Pinpoint the cell where the given text exists, returning its [X, Y] midpoint coordinate. 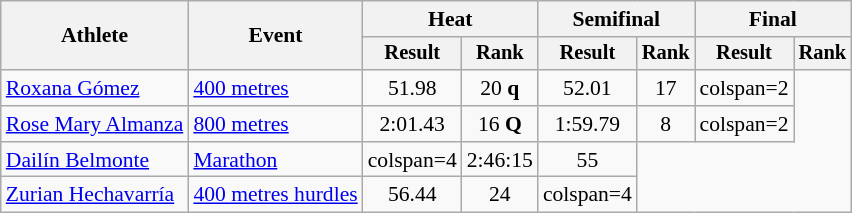
Final [772, 19]
1:59.79 [588, 124]
400 metres [275, 88]
56.44 [412, 195]
400 metres hurdles [275, 195]
Event [275, 36]
16 Q [500, 124]
2:01.43 [412, 124]
8 [666, 124]
17 [666, 88]
Dailín Belmonte [95, 160]
Semifinal [616, 19]
51.98 [412, 88]
Athlete [95, 36]
24 [500, 195]
Marathon [275, 160]
20 q [500, 88]
Roxana Gómez [95, 88]
Rose Mary Almanza [95, 124]
55 [588, 160]
Heat [450, 19]
800 metres [275, 124]
52.01 [588, 88]
2:46:15 [500, 160]
Zurian Hechavarría [95, 195]
